Extract the (X, Y) coordinate from the center of the cell holding the provided text.  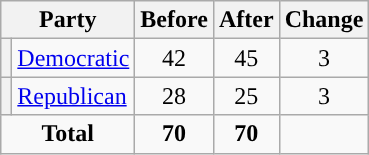
Democratic (74, 58)
25 (246, 96)
After (246, 20)
Change (324, 20)
45 (246, 58)
28 (174, 96)
Republican (74, 96)
Party (68, 20)
Before (174, 20)
Total (68, 134)
42 (174, 58)
